Search for the cell housing the specified text and yield its (X, Y) center coordinate. 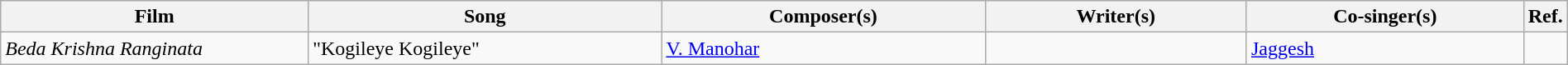
V. Manohar (824, 48)
Ref. (1545, 17)
Film (155, 17)
"Kogileye Kogileye" (485, 48)
Jaggesh (1384, 48)
Composer(s) (824, 17)
Song (485, 17)
Co-singer(s) (1384, 17)
Beda Krishna Ranginata (155, 48)
Writer(s) (1116, 17)
